Scan for the cell matching the given text and deliver its [X, Y] coordinate at center. 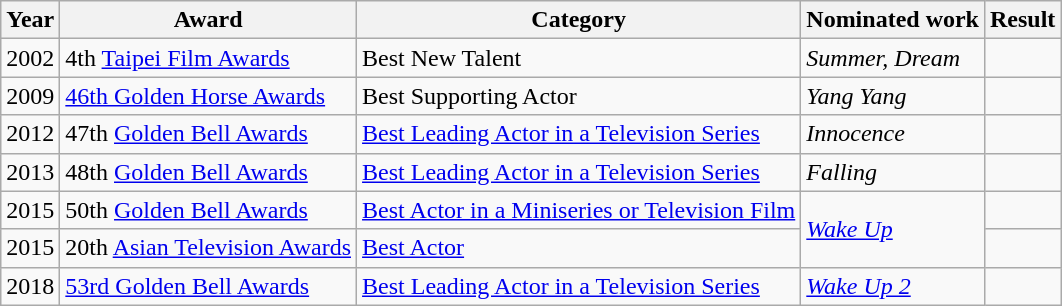
Best New Talent [579, 58]
Nominated work [893, 20]
2013 [30, 172]
2018 [30, 286]
46th Golden Horse Awards [208, 96]
Wake Up [893, 229]
Award [208, 20]
2012 [30, 134]
20th Asian Television Awards [208, 248]
Year [30, 20]
Best Actor in a Miniseries or Television Film [579, 210]
Best Supporting Actor [579, 96]
Result [1022, 20]
Best Actor [579, 248]
53rd Golden Bell Awards [208, 286]
Falling [893, 172]
48th Golden Bell Awards [208, 172]
Summer, Dream [893, 58]
Category [579, 20]
2009 [30, 96]
Yang Yang [893, 96]
50th Golden Bell Awards [208, 210]
Wake Up 2 [893, 286]
47th Golden Bell Awards [208, 134]
2002 [30, 58]
4th Taipei Film Awards [208, 58]
Innocence [893, 134]
